Extract the (X, Y) coordinate from the center of the cell holding the provided text.  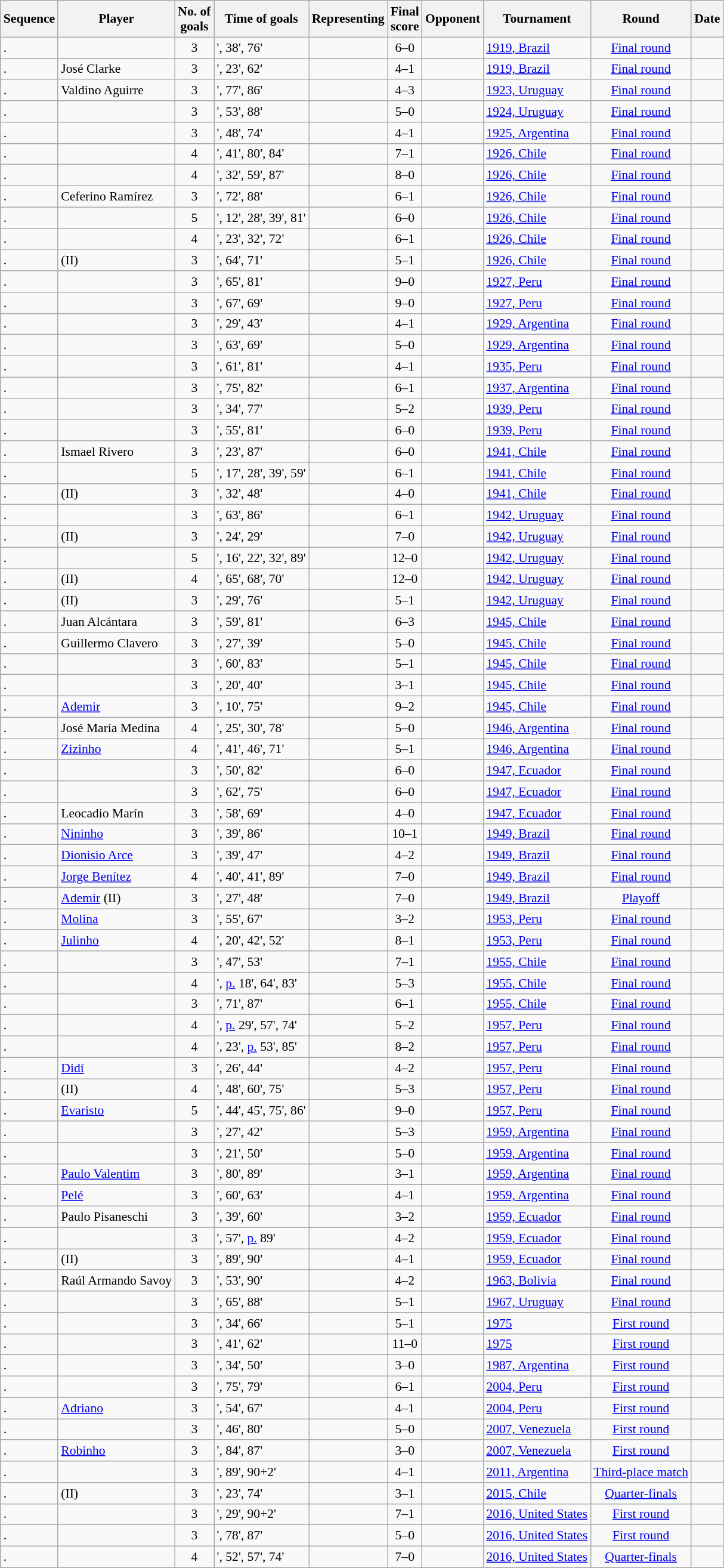
', 27', 42' (261, 1132)
Playoff (641, 898)
1935, Peru (537, 367)
', 17', 28', 39', 59' (261, 473)
Third-place match (641, 1472)
1987, Argentina (537, 1366)
', 75', 82' (261, 388)
', 39', 60' (261, 1217)
1937, Argentina (537, 388)
1923, Uruguay (537, 91)
', 46', 80' (261, 1430)
Nininho (116, 834)
Representing (348, 19)
', 52', 57', 74' (261, 1557)
Julinho (116, 941)
', 40', 41', 89' (261, 877)
Ademir (116, 707)
2015, Chile (537, 1493)
Ceferino Ramírez (116, 197)
', 41', 62' (261, 1344)
', 29', 43' (261, 324)
', 72', 88' (261, 197)
1925, Argentina (537, 133)
Time of goals (261, 19)
Player (116, 19)
', 32', 48' (261, 494)
4–3 (405, 91)
', 50', 82' (261, 771)
', 59', 81' (261, 622)
Leocadio Marín (116, 813)
Guillermo Clavero (116, 643)
6–3 (405, 622)
8–1 (405, 941)
11–0 (405, 1344)
', 63', 69' (261, 345)
1924, Uruguay (537, 112)
Pelé (116, 1196)
', 57', p. 89' (261, 1238)
Robinho (116, 1451)
', p. 29', 57', 74' (261, 1026)
', 61', 81' (261, 367)
', 39', 47' (261, 856)
', 48', 60', 75' (261, 1089)
', 34', 50' (261, 1366)
', 54', 67' (261, 1408)
', p. 18', 64', 83' (261, 983)
', 24', 29' (261, 537)
', 89', 90' (261, 1260)
', 29', 76' (261, 601)
Finalscore (405, 19)
Ismael Rivero (116, 452)
2011, Argentina (537, 1472)
Raúl Armando Savoy (116, 1281)
', 41', 80', 84' (261, 154)
', 75', 79' (261, 1387)
1963, Bolivia (537, 1281)
Zizinho (116, 749)
', 62', 75' (261, 792)
', 55', 81' (261, 431)
', 16', 22', 32', 89' (261, 558)
', 38', 76' (261, 48)
José María Medina (116, 728)
', 48', 74' (261, 133)
', 65', 68', 70' (261, 579)
', 21', 50' (261, 1153)
Valdino Aguirre (116, 91)
José Clarke (116, 69)
Paulo Valentim (116, 1174)
', 67', 69' (261, 303)
', 77', 86' (261, 91)
', 84', 87' (261, 1451)
Date (707, 19)
', 47', 53' (261, 962)
', 26', 44' (261, 1068)
', 71', 87' (261, 1004)
Opponent (453, 19)
Round (641, 19)
No. ofgoals (194, 19)
', 20', 42', 52' (261, 941)
', 53', 88' (261, 112)
', 23', 74' (261, 1493)
', 65', 81' (261, 282)
', 80', 89' (261, 1174)
', 63', 86' (261, 516)
', 23', 87' (261, 452)
', 44', 45', 75', 86' (261, 1111)
', 60', 83' (261, 664)
', 39', 86' (261, 834)
', 25', 30', 78' (261, 728)
', 53', 90' (261, 1281)
', 58', 69' (261, 813)
8–2 (405, 1047)
Juan Alcántara (116, 622)
', 10', 75' (261, 707)
', 41', 46', 71' (261, 749)
10–1 (405, 834)
Sequence (29, 19)
', 65', 88' (261, 1302)
Molina (116, 919)
', 20', 40' (261, 686)
Jorge Benítez (116, 877)
Adriano (116, 1408)
8–0 (405, 175)
', 23', 32', 72' (261, 239)
Ademir (II) (116, 898)
', 55', 67' (261, 919)
', 23', p. 53', 85' (261, 1047)
', 29', 90+2' (261, 1514)
', 78', 87' (261, 1536)
', 12', 28', 39', 81' (261, 218)
', 89', 90+2' (261, 1472)
9–2 (405, 707)
', 34', 77' (261, 409)
Tournament (537, 19)
', 64', 71' (261, 261)
', 32', 59', 87' (261, 175)
1967, Uruguay (537, 1302)
Paulo Pisaneschi (116, 1217)
Didí (116, 1068)
', 60', 63' (261, 1196)
Dionisio Arce (116, 856)
', 23', 62' (261, 69)
Evaristo (116, 1111)
', 34', 66' (261, 1323)
', 27', 48' (261, 898)
', 27', 39' (261, 643)
